Extract the [X, Y] coordinate from the center of the cell holding the provided text.  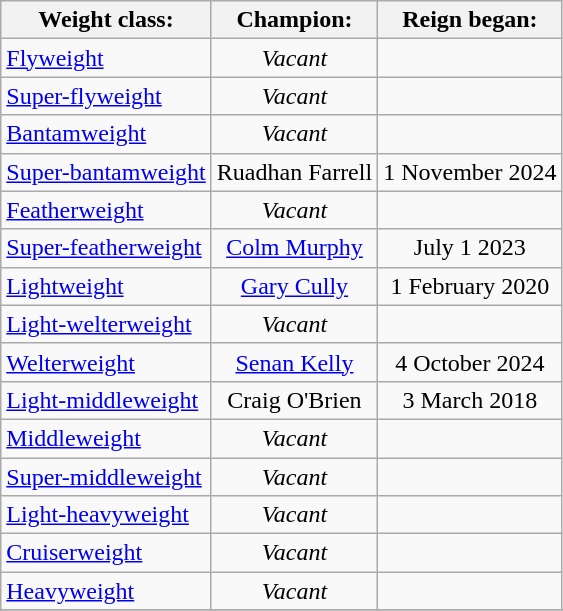
Light-middleweight [106, 400]
Super-featherweight [106, 248]
Gary Cully [294, 286]
3 March 2018 [470, 400]
Super-bantamweight [106, 172]
Colm Murphy [294, 248]
Bantamweight [106, 134]
Senan Kelly [294, 362]
Featherweight [106, 210]
Cruiserweight [106, 553]
Craig O'Brien [294, 400]
Light-heavyweight [106, 515]
Ruadhan Farrell [294, 172]
Weight class: [106, 20]
Welterweight [106, 362]
Super-flyweight [106, 96]
Reign began: [470, 20]
July 1 2023 [470, 248]
1 February 2020 [470, 286]
Super-middleweight [106, 477]
Lightweight [106, 286]
Flyweight [106, 58]
Champion: [294, 20]
Light-welterweight [106, 324]
Heavyweight [106, 591]
1 November 2024 [470, 172]
Middleweight [106, 438]
4 October 2024 [470, 362]
